Determine the (x, y) coordinate at the center of the cell enclosing the given text.  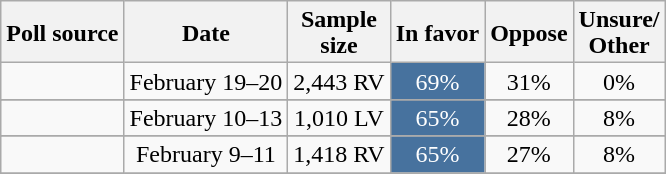
February 10–13 (206, 118)
Samplesize (339, 32)
1,010 LV (339, 118)
Poll source (62, 32)
28% (529, 118)
Date (206, 32)
69% (437, 82)
2,443 RV (339, 82)
Unsure/Other (619, 32)
February 19–20 (206, 82)
Oppose (529, 32)
1,418 RV (339, 154)
27% (529, 154)
February 9–11 (206, 154)
31% (529, 82)
0% (619, 82)
In favor (437, 32)
